Return the (x, y) coordinate for the center point of the cell that contains the specified text.  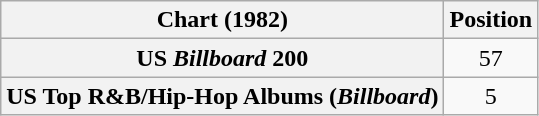
US Billboard 200 (222, 58)
Position (491, 20)
5 (491, 96)
57 (491, 58)
US Top R&B/Hip-Hop Albums (Billboard) (222, 96)
Chart (1982) (222, 20)
